Scan for the cell matching the given text and deliver its (x, y) coordinate at center. 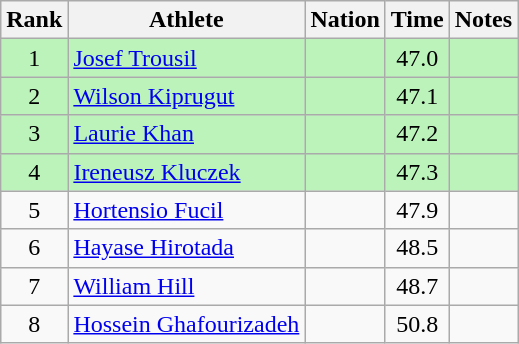
7 (34, 286)
Josef Trousil (186, 58)
47.3 (417, 172)
Time (417, 20)
1 (34, 58)
Notes (483, 20)
48.5 (417, 248)
8 (34, 324)
47.2 (417, 134)
William Hill (186, 286)
6 (34, 248)
Ireneusz Kluczek (186, 172)
Laurie Khan (186, 134)
47.1 (417, 96)
Hortensio Fucil (186, 210)
2 (34, 96)
Rank (34, 20)
5 (34, 210)
Nation (345, 20)
3 (34, 134)
47.9 (417, 210)
47.0 (417, 58)
50.8 (417, 324)
Hayase Hirotada (186, 248)
Wilson Kiprugut (186, 96)
4 (34, 172)
48.7 (417, 286)
Hossein Ghafourizadeh (186, 324)
Athlete (186, 20)
